Provide the (X, Y) coordinate of the cell's center where the given text is located.  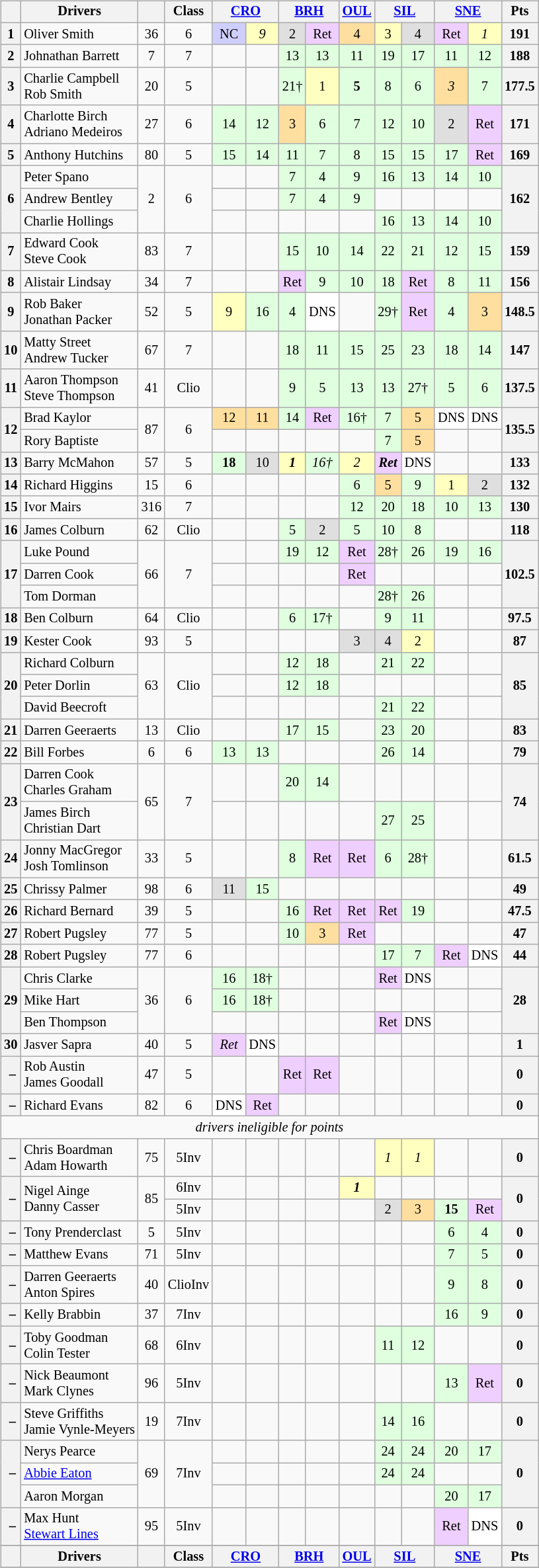
79 (520, 753)
Rory Baptiste (79, 440)
162 (520, 200)
74 (520, 802)
159 (520, 252)
Chris Boardman Adam Howarth (79, 1158)
Aaron Thompson Steve Thompson (79, 388)
NC (229, 34)
Ben Colburn (79, 619)
75 (151, 1158)
97.5 (520, 619)
34 (151, 282)
171 (520, 124)
drivers ineligible for points (269, 1128)
137.5 (520, 388)
65 (151, 802)
James Colburn (79, 530)
95 (151, 1526)
Jonny MacGregor Josh Tomlinson (79, 859)
156 (520, 282)
Peter Spano (79, 177)
135.5 (520, 430)
Darren Cook Charles Graham (79, 782)
Nerys Pearce (79, 1452)
Oliver Smith (79, 34)
68 (151, 1345)
Matty Street Andrew Tucker (79, 351)
Edward Cook Steve Cook (79, 252)
James Birch Christian Dart (79, 821)
30 (11, 1045)
21† (292, 87)
52 (151, 312)
Darren Cook (79, 574)
Richard Higgins (79, 485)
316 (151, 507)
102.5 (520, 574)
169 (520, 155)
Jasver Sapra (79, 1045)
17† (322, 619)
Steve Griffiths Jamie Vynle-Meyers (79, 1421)
Rob Austin James Goodall (79, 1075)
33 (151, 859)
62 (151, 530)
Bill Forbes (79, 753)
118 (520, 530)
Ben Thompson (79, 1022)
80 (151, 155)
29 (11, 1000)
Darren Geeraerts (79, 730)
69 (151, 1473)
47.5 (520, 911)
98 (151, 889)
188 (520, 56)
Charlie Campbell Rob Smith (79, 87)
David Beecroft (79, 708)
Abbie Eaton (79, 1474)
Charlotte Birch Adriano Medeiros (79, 124)
Andrew Bentley (79, 199)
93 (151, 641)
64 (151, 619)
Kelly Brabbin (79, 1315)
Barry McMahon (79, 463)
82 (151, 1105)
Richard Evans (79, 1105)
Kester Cook (79, 641)
Nigel Ainge Danny Casser (79, 1198)
Charlie Hollings (79, 222)
41 (151, 388)
44 (520, 956)
133 (520, 463)
39 (151, 911)
29† (388, 312)
Nick Beaumont Mark Clynes (79, 1383)
Chrissy Palmer (79, 889)
Tom Dorman (79, 597)
Ivor Mairs (79, 507)
Anthony Hutchins (79, 155)
96 (151, 1383)
Chris Clarke (79, 978)
27† (418, 388)
130 (520, 507)
Johnathan Barrett (79, 56)
Toby Goodman Colin Tester (79, 1345)
Darren Geeraerts Anton Spires (79, 1285)
Matthew Evans (79, 1255)
Rob Baker Jonathan Packer (79, 312)
Richard Colburn (79, 663)
Luke Pound (79, 552)
Aaron Morgan (79, 1496)
147 (520, 351)
Brad Kaylor (79, 419)
71 (151, 1255)
Peter Dorlin (79, 686)
132 (520, 485)
Max Hunt Stewart Lines (79, 1526)
Mike Hart (79, 1001)
63 (151, 685)
49 (520, 889)
57 (151, 463)
37 (151, 1315)
67 (151, 351)
191 (520, 34)
66 (151, 574)
Alistair Lindsay (79, 282)
Richard Bernard (79, 911)
177.5 (520, 87)
148.5 (520, 312)
ClioInv (188, 1285)
61.5 (520, 859)
Tony Prenderclast (79, 1232)
